Provide the [x, y] coordinate of the cell's center where the given text is located.  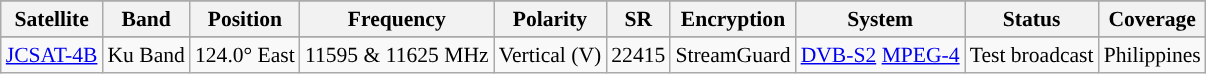
Polarity [550, 19]
Satellite [52, 19]
Band [146, 19]
System [880, 19]
JCSAT-4B [52, 54]
DVB-S2 MPEG-4 [880, 54]
22415 [638, 54]
Test broadcast [1032, 54]
Coverage [1152, 19]
124.0° East [245, 54]
11595 & 11625 MHz [397, 54]
Vertical (V) [550, 54]
Ku Band [146, 54]
StreamGuard [732, 54]
SR [638, 19]
Philippines [1152, 54]
Encryption [732, 19]
Status [1032, 19]
Position [245, 19]
Frequency [397, 19]
